Output the (X, Y) coordinate of the center of the cell containing the given text.  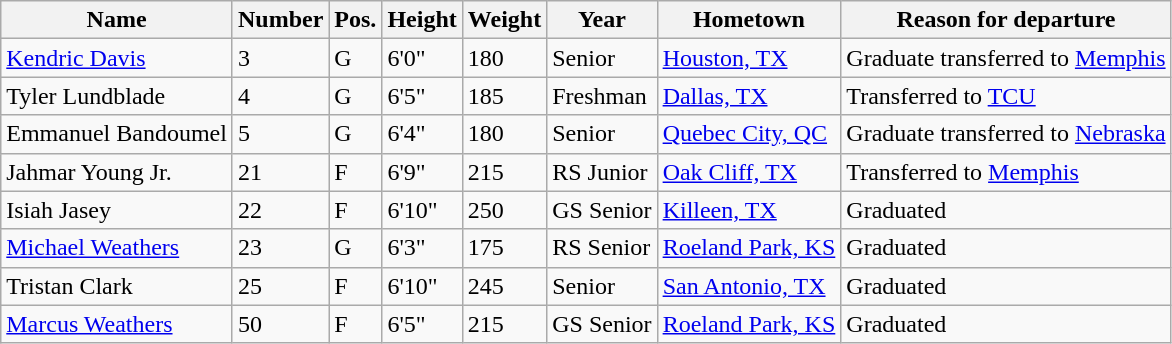
Weight (504, 20)
6'9" (422, 172)
250 (504, 210)
6'4" (422, 134)
Quebec City, QC (749, 134)
Pos. (356, 20)
Marcus Weathers (117, 324)
Kendric Davis (117, 58)
Houston, TX (749, 58)
Transferred to TCU (1006, 96)
50 (280, 324)
175 (504, 248)
245 (504, 286)
4 (280, 96)
RS Junior (602, 172)
185 (504, 96)
Graduate transferred to Memphis (1006, 58)
3 (280, 58)
Name (117, 20)
Year (602, 20)
Isiah Jasey (117, 210)
25 (280, 286)
6'3" (422, 248)
Oak Cliff, TX (749, 172)
22 (280, 210)
Emmanuel Bandoumel (117, 134)
Michael Weathers (117, 248)
5 (280, 134)
Number (280, 20)
RS Senior (602, 248)
Graduate transferred to Nebraska (1006, 134)
21 (280, 172)
23 (280, 248)
Height (422, 20)
Jahmar Young Jr. (117, 172)
Freshman (602, 96)
Killeen, TX (749, 210)
Reason for departure (1006, 20)
Hometown (749, 20)
Transferred to Memphis (1006, 172)
Tyler Lundblade (117, 96)
Tristan Clark (117, 286)
San Antonio, TX (749, 286)
6'0" (422, 58)
Dallas, TX (749, 96)
